Return the (X, Y) coordinate for the center point of the cell that contains the specified text.  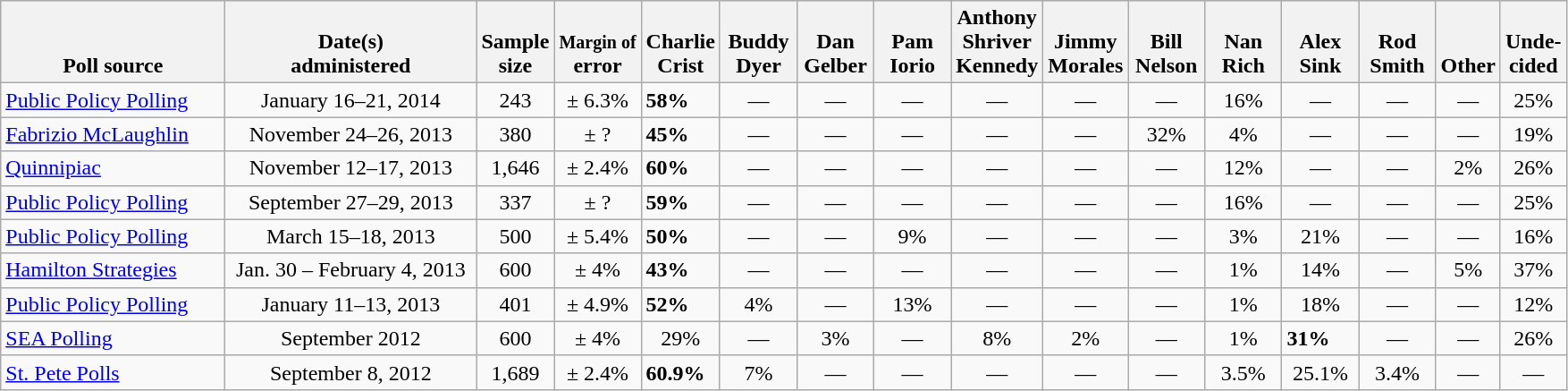
401 (515, 304)
25.1% (1320, 372)
PamIorio (913, 42)
± 5.4% (597, 236)
52% (680, 304)
Date(s)administered (350, 42)
14% (1320, 270)
50% (680, 236)
500 (515, 236)
60% (680, 168)
1,646 (515, 168)
SEA Polling (113, 338)
CharlieCrist (680, 42)
19% (1533, 134)
3.4% (1397, 372)
JimmyMorales (1085, 42)
Unde-cided (1533, 42)
BillNelson (1167, 42)
43% (680, 270)
8% (998, 338)
3.5% (1243, 372)
September 8, 2012 (350, 372)
58% (680, 100)
37% (1533, 270)
Anthony ShriverKennedy (998, 42)
337 (515, 202)
Jan. 30 – February 4, 2013 (350, 270)
Poll source (113, 42)
November 24–26, 2013 (350, 134)
NanRich (1243, 42)
29% (680, 338)
RodSmith (1397, 42)
5% (1468, 270)
9% (913, 236)
September 2012 (350, 338)
21% (1320, 236)
Margin oferror (597, 42)
243 (515, 100)
Other (1468, 42)
DanGelber (836, 42)
59% (680, 202)
Samplesize (515, 42)
Quinnipiac (113, 168)
7% (758, 372)
BuddyDyer (758, 42)
60.9% (680, 372)
AlexSink (1320, 42)
November 12–17, 2013 (350, 168)
45% (680, 134)
January 11–13, 2013 (350, 304)
St. Pete Polls (113, 372)
Hamilton Strategies (113, 270)
1,689 (515, 372)
September 27–29, 2013 (350, 202)
31% (1320, 338)
18% (1320, 304)
± 4.9% (597, 304)
380 (515, 134)
January 16–21, 2014 (350, 100)
32% (1167, 134)
± 6.3% (597, 100)
March 15–18, 2013 (350, 236)
13% (913, 304)
Fabrizio McLaughlin (113, 134)
